Locate the cell with the specified text and output its [X, Y] center coordinate. 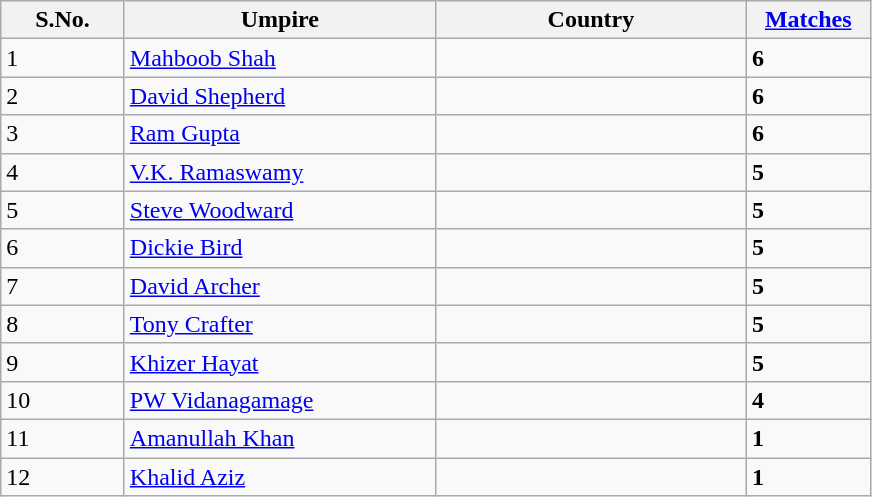
12 [63, 477]
Tony Crafter [280, 324]
Dickie Bird [280, 248]
David Shepherd [280, 96]
11 [63, 438]
V.K. Ramaswamy [280, 172]
David Archer [280, 286]
Amanullah Khan [280, 438]
7 [63, 286]
9 [63, 362]
2 [63, 96]
Ram Gupta [280, 134]
S.No. [63, 20]
Khizer Hayat [280, 362]
Khalid Aziz [280, 477]
10 [63, 400]
Matches [808, 20]
Steve Woodward [280, 210]
PW Vidanagamage [280, 400]
Umpire [280, 20]
Country [590, 20]
Mahboob Shah [280, 58]
8 [63, 324]
3 [63, 134]
